Return the [x, y] coordinate for the center point of the cell that contains the specified text.  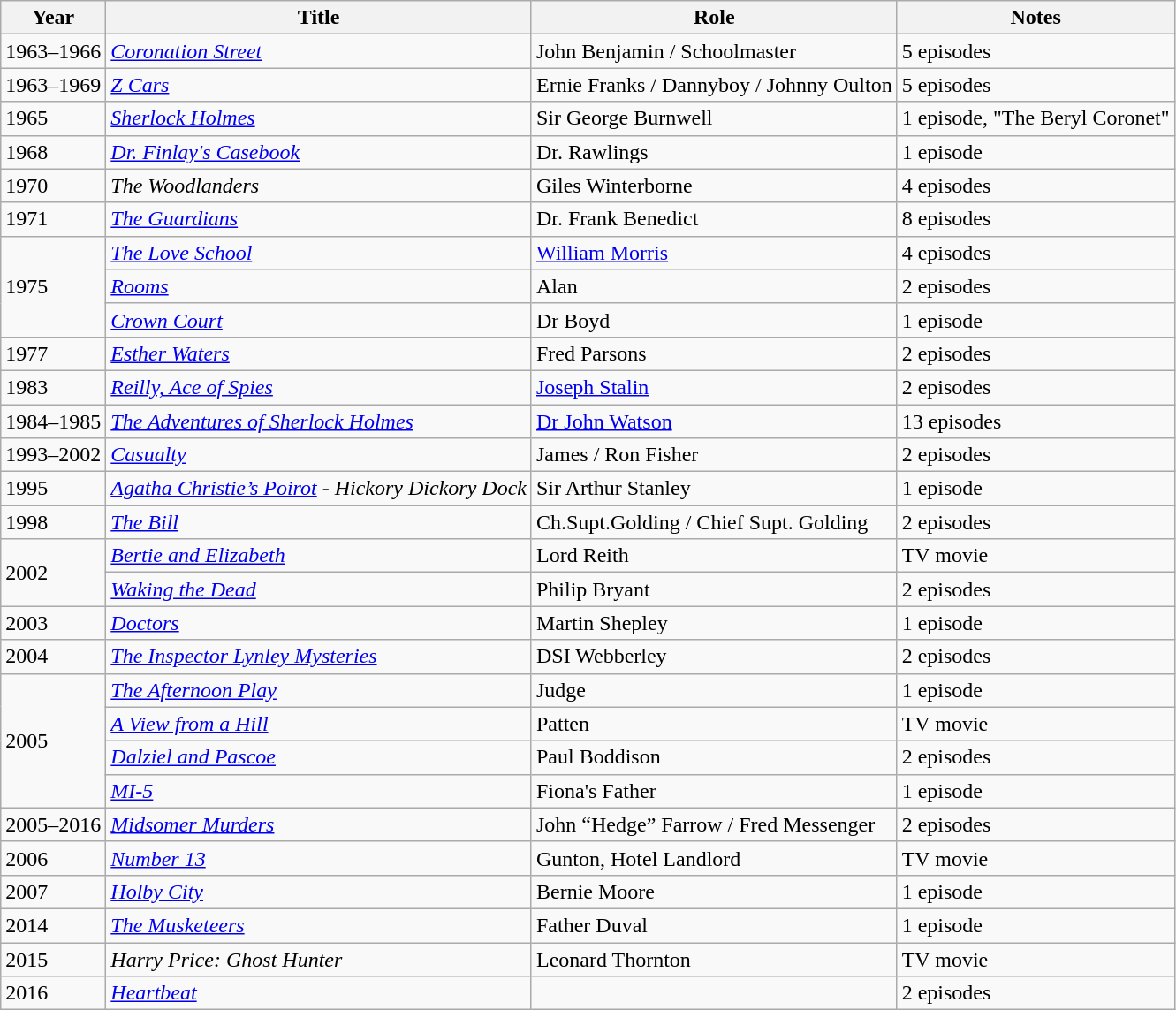
2003 [53, 623]
1 episode, "The Beryl Coronet" [1036, 118]
1983 [53, 387]
Holby City [319, 892]
Agatha Christie’s Poirot - Hickory Dickory Dock [319, 489]
The Bill [319, 522]
The Woodlanders [319, 186]
Dr. Frank Benedict [714, 219]
Gunton, Hotel Landlord [714, 858]
William Morris [714, 253]
Father Duval [714, 925]
1993–2002 [53, 455]
1995 [53, 489]
Fred Parsons [714, 353]
John “Hedge” Farrow / Fred Messenger [714, 824]
Philip Bryant [714, 589]
2004 [53, 657]
Rooms [319, 286]
Bertie and Elizabeth [319, 556]
2006 [53, 858]
James / Ron Fisher [714, 455]
1963–1969 [53, 85]
Joseph Stalin [714, 387]
1963–1966 [53, 51]
Waking the Dead [319, 589]
Dr. Rawlings [714, 152]
1977 [53, 353]
Fiona's Father [714, 791]
Lord Reith [714, 556]
Patten [714, 724]
Midsomer Murders [319, 824]
2015 [53, 959]
Ernie Franks / Dannyboy / Johnny Oulton [714, 85]
Z Cars [319, 85]
Number 13 [319, 858]
Alan [714, 286]
8 episodes [1036, 219]
1975 [53, 286]
MI-5 [319, 791]
John Benjamin / Schoolmaster [714, 51]
2014 [53, 925]
The Inspector Lynley Mysteries [319, 657]
2016 [53, 993]
Martin Shepley [714, 623]
Ch.Supt.Golding / Chief Supt. Golding [714, 522]
The Musketeers [319, 925]
1971 [53, 219]
Notes [1036, 18]
13 episodes [1036, 421]
The Adventures of Sherlock Holmes [319, 421]
1998 [53, 522]
Title [319, 18]
Harry Price: Ghost Hunter [319, 959]
Doctors [319, 623]
Dr. Finlay's Casebook [319, 152]
Casualty [319, 455]
Sir George Burnwell [714, 118]
DSI Webberley [714, 657]
Dalziel and Pascoe [319, 757]
2007 [53, 892]
Esther Waters [319, 353]
Dr Boyd [714, 320]
A View from a Hill [319, 724]
1968 [53, 152]
Bernie Moore [714, 892]
Sherlock Holmes [319, 118]
Heartbeat [319, 993]
The Love School [319, 253]
Reilly, Ace of Spies [319, 387]
The Afternoon Play [319, 690]
Sir Arthur Stanley [714, 489]
2002 [53, 573]
Giles Winterborne [714, 186]
Leonard Thornton [714, 959]
The Guardians [319, 219]
Coronation Street [319, 51]
Year [53, 18]
1984–1985 [53, 421]
2005 [53, 740]
Dr John Watson [714, 421]
Role [714, 18]
1965 [53, 118]
1970 [53, 186]
Judge [714, 690]
2005–2016 [53, 824]
Crown Court [319, 320]
Paul Boddison [714, 757]
